Locate the cell with the specified text and output its [X, Y] center coordinate. 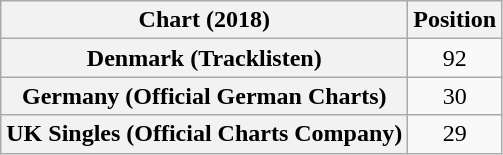
30 [455, 96]
Position [455, 20]
29 [455, 134]
Denmark (Tracklisten) [204, 58]
Germany (Official German Charts) [204, 96]
Chart (2018) [204, 20]
92 [455, 58]
UK Singles (Official Charts Company) [204, 134]
